Provide the (x, y) coordinate of the cell's center where the given text is located.  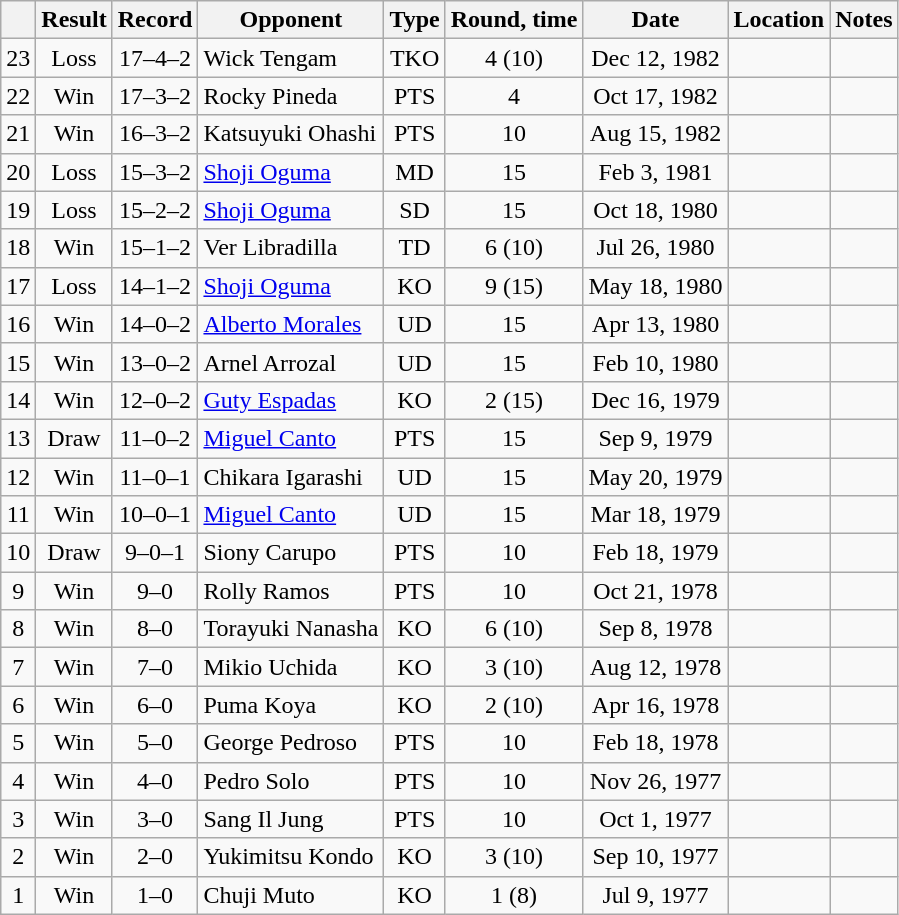
Record (155, 20)
15–1–2 (155, 248)
1–0 (155, 895)
19 (18, 210)
Dec 12, 1982 (656, 58)
12–0–2 (155, 400)
Apr 16, 1978 (656, 705)
Siony Carupo (291, 553)
18 (18, 248)
Feb 18, 1979 (656, 553)
Sep 8, 1978 (656, 629)
Chuji Muto (291, 895)
Oct 18, 1980 (656, 210)
14 (18, 400)
Opponent (291, 20)
13–0–2 (155, 362)
15–3–2 (155, 172)
George Pedroso (291, 743)
Feb 3, 1981 (656, 172)
12 (18, 477)
7–0 (155, 667)
May 20, 1979 (656, 477)
Yukimitsu Kondo (291, 857)
3 (18, 819)
6 (18, 705)
Nov 26, 1977 (656, 781)
1 (18, 895)
14–1–2 (155, 286)
16 (18, 324)
3–0 (155, 819)
17–4–2 (155, 58)
8 (18, 629)
Oct 17, 1982 (656, 96)
Alberto Morales (291, 324)
Notes (864, 20)
21 (18, 134)
20 (18, 172)
Dec 16, 1979 (656, 400)
Type (414, 20)
17–3–2 (155, 96)
Mikio Uchida (291, 667)
2–0 (155, 857)
SD (414, 210)
Aug 12, 1978 (656, 667)
7 (18, 667)
9–0–1 (155, 553)
MD (414, 172)
4 (10) (514, 58)
Rocky Pineda (291, 96)
Jul 26, 1980 (656, 248)
Result (74, 20)
14–0–2 (155, 324)
Aug 15, 1982 (656, 134)
Mar 18, 1979 (656, 515)
11–0–1 (155, 477)
8–0 (155, 629)
Apr 13, 1980 (656, 324)
Rolly Ramos (291, 591)
9 (18, 591)
Puma Koya (291, 705)
Katsuyuki Ohashi (291, 134)
Feb 18, 1978 (656, 743)
Wick Tengam (291, 58)
Sep 10, 1977 (656, 857)
5 (18, 743)
Guty Espadas (291, 400)
Oct 1, 1977 (656, 819)
9 (15) (514, 286)
Jul 9, 1977 (656, 895)
10–0–1 (155, 515)
Date (656, 20)
Feb 10, 1980 (656, 362)
4–0 (155, 781)
2 (18, 857)
TKO (414, 58)
Sang Il Jung (291, 819)
Chikara Igarashi (291, 477)
1 (8) (514, 895)
13 (18, 438)
15–2–2 (155, 210)
2 (15) (514, 400)
9–0 (155, 591)
16–3–2 (155, 134)
2 (10) (514, 705)
Arnel Arrozal (291, 362)
Round, time (514, 20)
6–0 (155, 705)
5–0 (155, 743)
Location (779, 20)
Sep 9, 1979 (656, 438)
23 (18, 58)
Torayuki Nanasha (291, 629)
Pedro Solo (291, 781)
22 (18, 96)
11–0–2 (155, 438)
11 (18, 515)
Oct 21, 1978 (656, 591)
Ver Libradilla (291, 248)
17 (18, 286)
TD (414, 248)
May 18, 1980 (656, 286)
